For the text-containing cell, return its midpoint in [X, Y] coordinate format. 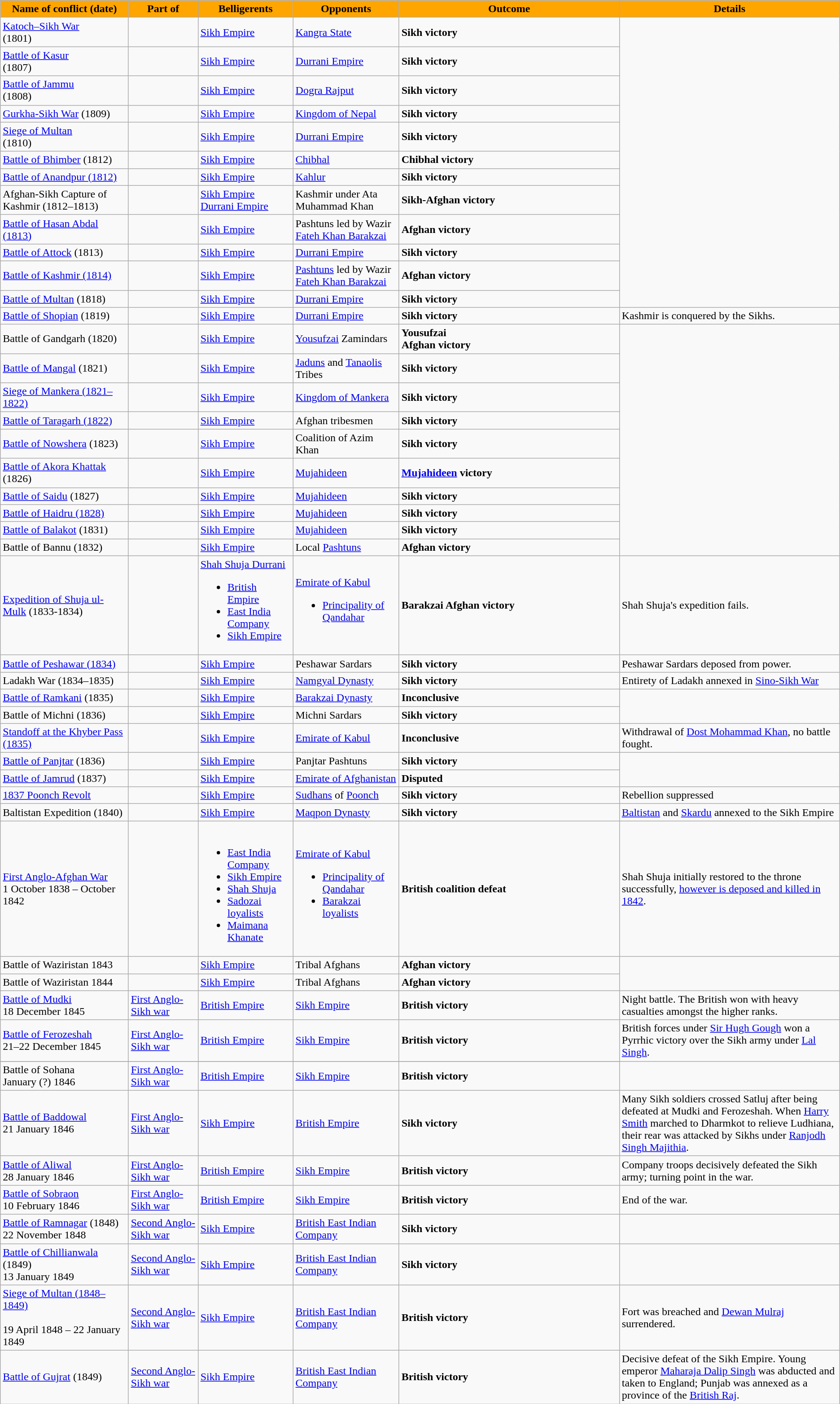
Barakzai Afghan victory [509, 605]
Battle of Jamrud (1837) [65, 778]
Battle of Shopian (1819) [65, 316]
Battle of Peshawar (1834) [65, 663]
Maqpon Dynasty [346, 812]
Standoff at the Khyber Pass (1835) [65, 738]
British coalition defeat [509, 889]
Dogra Rajput [346, 91]
Part of [163, 9]
Battle of Saidu (1827) [65, 496]
Battle of Gujrat (1849) [65, 1377]
First Anglo-Afghan War1 October 1838 – October 1842 [65, 889]
Battle of SohanaJanuary (?) 1846 [65, 1075]
Battle of Anandpur (1812) [65, 177]
Battle of Nowshera (1823) [65, 443]
Battle of Multan (1818) [65, 298]
East India CompanySikh EmpireShah ShujaSadozai loyalistsMaimana Khanate [245, 889]
Jaduns and Tanaolis Tribes [346, 368]
Siege of Multan(1810) [65, 136]
Battle of Bannu (1832) [65, 547]
Emirate of KabulPrincipality of QandaharBarakzai loyalists [346, 889]
Kingdom of Nepal [346, 114]
Emirate of KabulPrincipality of Qandahar [346, 605]
Battle of Gandgarh (1820) [65, 339]
Disputed [509, 778]
Kingdom of Mankera [346, 398]
Battle of Waziristan 1843 [65, 965]
Battle of Ferozeshah21–22 December 1845 [65, 1040]
Battle of Michni (1836) [65, 715]
Chibhal [346, 160]
Panjtar Pashtuns [346, 761]
Battle of Bhimber (1812) [65, 160]
Battle of Taragarh (1822) [65, 421]
Battle of Sobraon10 February 1846 [65, 1199]
Namgyal Dynasty [346, 680]
1837 Poonch Revolt [65, 795]
Battle of Mudki18 December 1845 [65, 1005]
Yousufzai Zamindars [346, 339]
Battle of Attock (1813) [65, 252]
Details [730, 9]
Battle of Jammu(1808) [65, 91]
Opponents [346, 9]
Battle of Ramkani (1835) [65, 698]
British forces under Sir Hugh Gough won a Pyrrhic victory over the Sikh army under Lal Singh. [730, 1040]
Battle of Ramnagar (1848)22 November 1848 [65, 1229]
Afghan-Sikh Capture of Kashmir (1812–1813) [65, 200]
Emirate of Kabul [346, 738]
Night battle. The British won with heavy casualties amongst the higher ranks. [730, 1005]
Mujahideen victory [509, 473]
End of the war. [730, 1199]
Company troops decisively defeated the Sikh army; turning point in the war. [730, 1171]
Rebellion suppressed [730, 795]
Battle of Akora Khattak (1826) [65, 473]
Sikh-Afghan victory [509, 200]
Battle of Waziristan 1844 [65, 982]
Battle of Haidru (1828) [65, 513]
Siege of Mankera (1821–1822) [65, 398]
Local Pashtuns [346, 547]
Gurkha-Sikh War (1809) [65, 114]
Peshawar Sardars [346, 663]
YousufzaiAfghan victory [509, 339]
Battle of Kashmir (1814) [65, 276]
Kahlur [346, 177]
Name of conflict (date) [65, 9]
Emirate of Afghanistan [346, 778]
Battle of Panjtar (1836) [65, 761]
Shah Shuja's expedition fails. [730, 605]
Sudhans of Poonch [346, 795]
Kangra State [346, 32]
Battle of Aliwal28 January 1846 [65, 1171]
Chibhal victory [509, 160]
Afghan tribesmen [346, 421]
Kashmir is conquered by the Sikhs. [730, 316]
Battle of Kasur(1807) [65, 61]
Withdrawal of Dost Mohammad Khan, no battle fought. [730, 738]
Coalition of Azim Khan [346, 443]
Baltistan Expedition (1840) [65, 812]
Fort was breached and Dewan Mulraj surrendered. [730, 1318]
Battle of Balakot (1831) [65, 530]
Entirety of Ladakh annexed in Sino-Sikh War [730, 680]
Ladakh War (1834–1835) [65, 680]
Kashmir under Ata Muhammad Khan [346, 200]
Sikh EmpireDurrani Empire [245, 200]
Peshawar Sardars deposed from power. [730, 663]
Battle of Chillianwala (1849)13 January 1849 [65, 1264]
Shah Shuja DurraniBritish EmpireEast India CompanySikh Empire [245, 605]
Battle of Hasan Abdal (1813) [65, 229]
Siege of Multan (1848–1849)19 April 1848 – 22 January 1849 [65, 1318]
Belligerents [245, 9]
Katoch–Sikh War(1801) [65, 32]
Baltistan and Skardu annexed to the Sikh Empire [730, 812]
Battle of Baddowal21 January 1846 [65, 1123]
Michni Sardars [346, 715]
Outcome [509, 9]
Barakzai Dynasty [346, 698]
Battle of Mangal (1821) [65, 368]
Shah Shuja initially restored to the throne successfully, however is deposed and killed in 1842. [730, 889]
Expedition of Shuja ul-Mulk (1833-1834) [65, 605]
